From the cell containing the given text, extract its center point as (X, Y) coordinate. 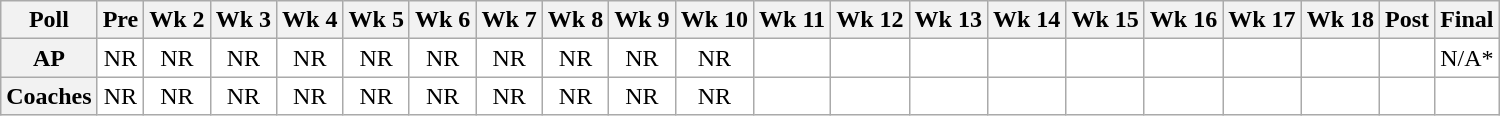
Wk 8 (575, 20)
Wk 11 (792, 20)
Coaches (49, 96)
Wk 13 (948, 20)
Wk 10 (714, 20)
Wk 17 (1262, 20)
Wk 5 (376, 20)
Final (1467, 20)
Wk 16 (1183, 20)
Wk 3 (243, 20)
Wk 2 (177, 20)
AP (49, 58)
Wk 7 (509, 20)
Wk 4 (310, 20)
Wk 12 (870, 20)
Poll (49, 20)
Wk 15 (1105, 20)
Wk 14 (1026, 20)
Wk 6 (442, 20)
N/A* (1467, 58)
Pre (120, 20)
Wk 18 (1340, 20)
Wk 9 (642, 20)
Post (1408, 20)
